Return the [x, y] coordinate for the center point of the cell that contains the specified text.  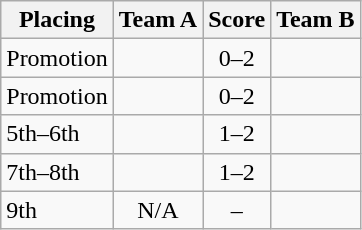
– [237, 210]
N/A [158, 210]
9th [57, 210]
Score [237, 20]
Team B [316, 20]
5th–6th [57, 134]
Placing [57, 20]
Team A [158, 20]
7th–8th [57, 172]
